Capture the cell that displays the provided text and extract its (X, Y) central coordinate. 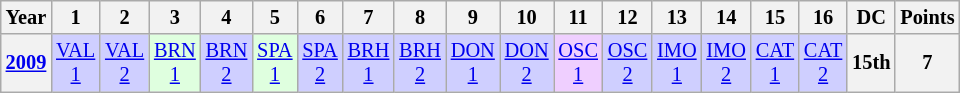
Points (927, 17)
14 (726, 17)
VAL1 (76, 63)
DON2 (527, 63)
BRN1 (175, 63)
2 (124, 17)
SPA2 (320, 63)
OSC1 (578, 63)
Year (26, 17)
CAT2 (823, 63)
10 (527, 17)
5 (274, 17)
IMO1 (676, 63)
13 (676, 17)
1 (76, 17)
IMO2 (726, 63)
12 (628, 17)
16 (823, 17)
8 (420, 17)
15 (775, 17)
6 (320, 17)
OSC2 (628, 63)
2009 (26, 63)
15th (871, 63)
CAT1 (775, 63)
BRH2 (420, 63)
VAL2 (124, 63)
DC (871, 17)
BRH1 (369, 63)
SPA1 (274, 63)
9 (473, 17)
3 (175, 17)
11 (578, 17)
4 (227, 17)
BRN2 (227, 63)
DON1 (473, 63)
